For the text-containing cell, return its midpoint in (x, y) coordinate format. 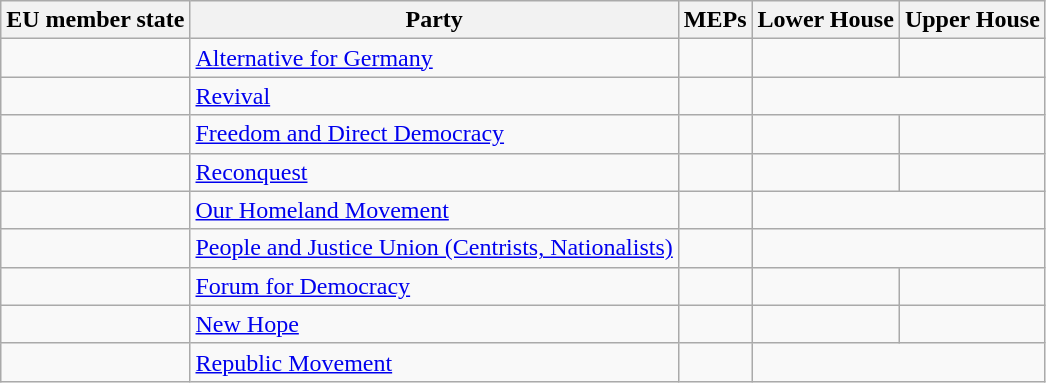
Forum for Democracy (434, 286)
Upper House (972, 20)
New Hope (434, 324)
Freedom and Direct Democracy (434, 134)
MEPs (715, 20)
Alternative for Germany (434, 58)
Republic Movement (434, 362)
Lower House (826, 20)
People and Justice Union (Centrists, Nationalists) (434, 248)
Our Homeland Movement (434, 210)
Reconquest (434, 172)
Revival (434, 96)
EU member state (96, 20)
Party (434, 20)
